Capture the cell that displays the provided text and extract its (X, Y) central coordinate. 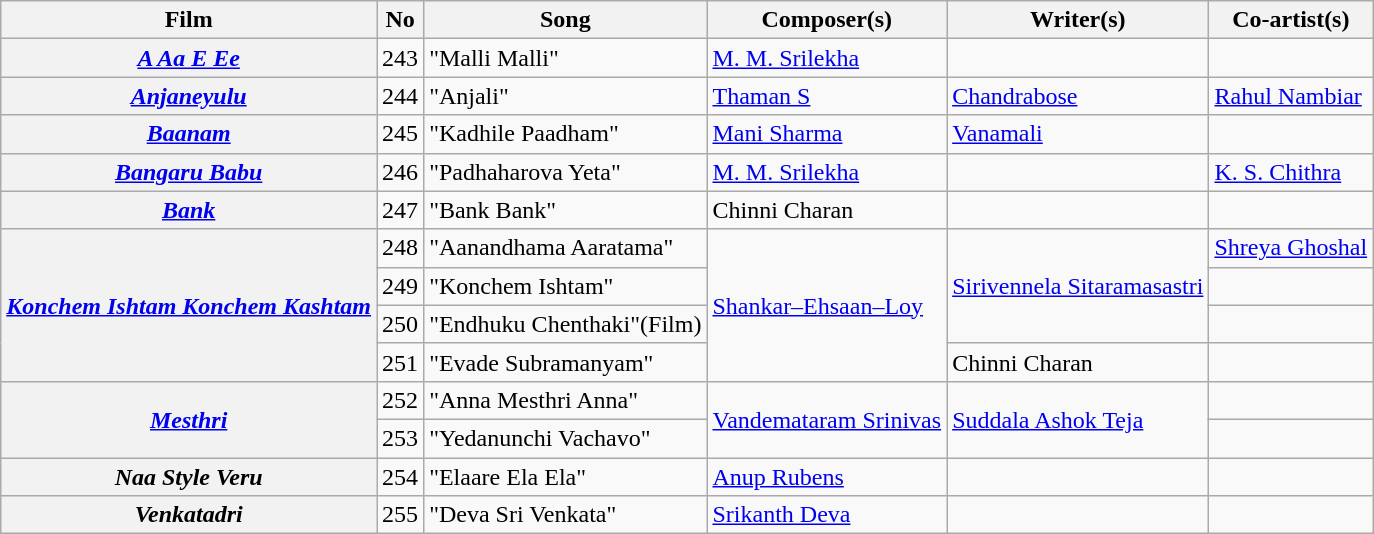
"Yedanunchi Vachavo" (566, 438)
"Anjali" (566, 96)
Baanam (189, 134)
Konchem Ishtam Konchem Kashtam (189, 305)
243 (400, 58)
Anjaneyulu (189, 96)
K. S. Chithra (1291, 172)
Rahul Nambiar (1291, 96)
"Endhuku Chenthaki"(Film) (566, 324)
247 (400, 210)
No (400, 20)
Composer(s) (827, 20)
Thaman S (827, 96)
255 (400, 515)
254 (400, 477)
Bank (189, 210)
"Bank Bank" (566, 210)
Suddala Ashok Teja (1078, 419)
"Elaare Ela Ela" (566, 477)
Shankar–Ehsaan–Loy (827, 305)
Film (189, 20)
"Padhaharova Yeta" (566, 172)
Bangaru Babu (189, 172)
Vanamali (1078, 134)
Sirivennela Sitaramasastri (1078, 286)
Song (566, 20)
251 (400, 362)
"Evade Subramanyam" (566, 362)
252 (400, 400)
"Anna Mesthri Anna" (566, 400)
Anup Rubens (827, 477)
Mani Sharma (827, 134)
"Aanandhama Aaratama" (566, 248)
249 (400, 286)
Shreya Ghoshal (1291, 248)
Co-artist(s) (1291, 20)
Srikanth Deva (827, 515)
"Kadhile Paadham" (566, 134)
245 (400, 134)
Chandrabose (1078, 96)
A Aa E Ee (189, 58)
253 (400, 438)
Writer(s) (1078, 20)
244 (400, 96)
"Deva Sri Venkata" (566, 515)
Vandemataram Srinivas (827, 419)
Mesthri (189, 419)
250 (400, 324)
246 (400, 172)
Venkatadri (189, 515)
Naa Style Veru (189, 477)
248 (400, 248)
"Malli Malli" (566, 58)
"Konchem Ishtam" (566, 286)
